From the cell containing the given text, extract its center point as [x, y] coordinate. 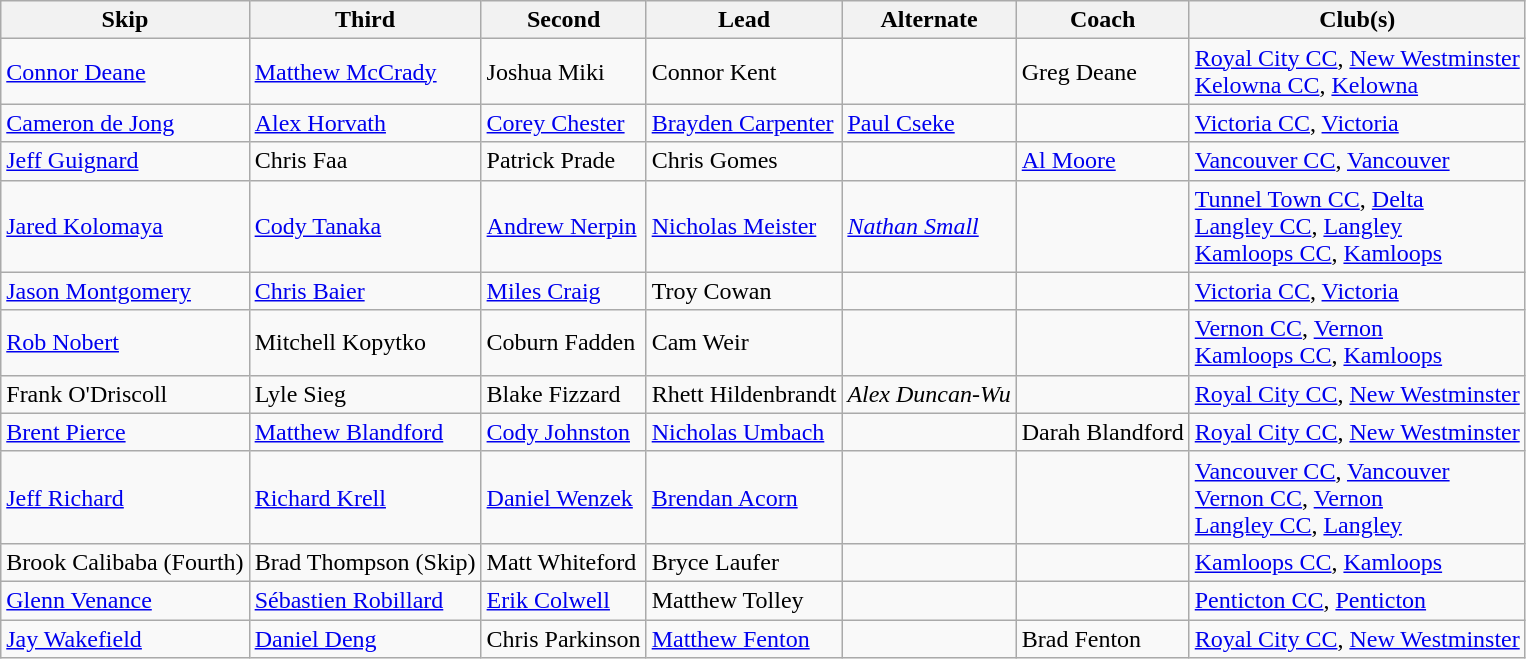
Alex Horvath [365, 123]
Royal City CC, New Westminster Kelowna CC, Kelowna [1357, 72]
Matthew Tolley [744, 600]
Chris Baier [365, 291]
Brook Calibaba (Fourth) [125, 562]
Jeff Guignard [125, 161]
Matthew Blandford [365, 432]
Rob Nobert [125, 342]
Nicholas Meister [744, 226]
Lead [744, 20]
Penticton CC, Penticton [1357, 600]
Darah Blandford [1102, 432]
Cody Tanaka [365, 226]
Brayden Carpenter [744, 123]
Rhett Hildenbrandt [744, 394]
Connor Deane [125, 72]
Miles Craig [564, 291]
Jeff Richard [125, 497]
Cameron de Jong [125, 123]
Matthew Fenton [744, 639]
Brad Fenton [1102, 639]
Alternate [929, 20]
Lyle Sieg [365, 394]
Cam Weir [744, 342]
Daniel Deng [365, 639]
Second [564, 20]
Frank O'Driscoll [125, 394]
Third [365, 20]
Kamloops CC, Kamloops [1357, 562]
Matthew McCrady [365, 72]
Corey Chester [564, 123]
Greg Deane [1102, 72]
Bryce Laufer [744, 562]
Andrew Nerpin [564, 226]
Vernon CC, Vernon Kamloops CC, Kamloops [1357, 342]
Joshua Miki [564, 72]
Paul Cseke [929, 123]
Erik Colwell [564, 600]
Patrick Prade [564, 161]
Al Moore [1102, 161]
Jared Kolomaya [125, 226]
Richard Krell [365, 497]
Chris Parkinson [564, 639]
Chris Faa [365, 161]
Troy Cowan [744, 291]
Matt Whiteford [564, 562]
Brendan Acorn [744, 497]
Mitchell Kopytko [365, 342]
Brent Pierce [125, 432]
Brad Thompson (Skip) [365, 562]
Coburn Fadden [564, 342]
Connor Kent [744, 72]
Alex Duncan-Wu [929, 394]
Coach [1102, 20]
Nicholas Umbach [744, 432]
Vancouver CC, Vancouver Vernon CC, VernonLangley CC, Langley [1357, 497]
Glenn Venance [125, 600]
Nathan Small [929, 226]
Club(s) [1357, 20]
Skip [125, 20]
Cody Johnston [564, 432]
Vancouver CC, Vancouver [1357, 161]
Jay Wakefield [125, 639]
Blake Fizzard [564, 394]
Jason Montgomery [125, 291]
Sébastien Robillard [365, 600]
Tunnel Town CC, Delta Langley CC, Langley Kamloops CC, Kamloops [1357, 226]
Daniel Wenzek [564, 497]
Chris Gomes [744, 161]
